Locate the cell with the specified text and output its (x, y) center coordinate. 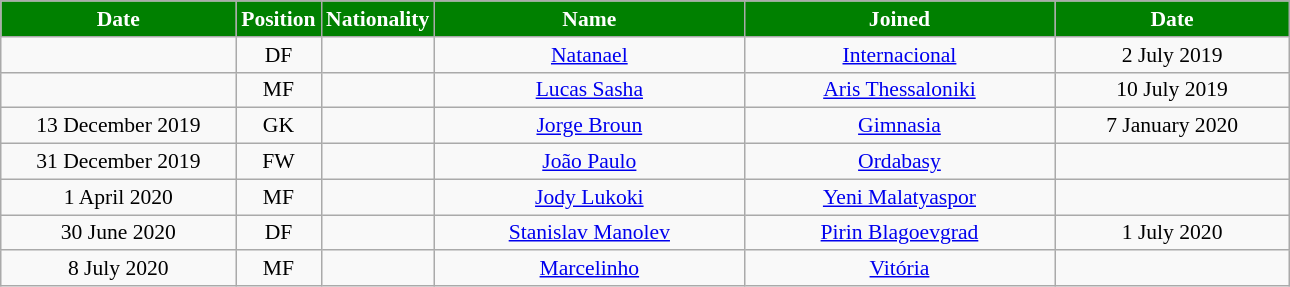
Jody Lukoki (589, 197)
João Paulo (589, 162)
Joined (899, 19)
1 July 2020 (1172, 233)
Pirin Blagoevgrad (899, 233)
Marcelinho (589, 269)
Position (278, 19)
FW (278, 162)
2 July 2019 (1172, 55)
Aris Thessaloniki (899, 90)
Stanislav Manolev (589, 233)
Name (589, 19)
1 April 2020 (118, 197)
GK (278, 126)
13 December 2019 (118, 126)
Gimnasia (899, 126)
Jorge Broun (589, 126)
Yeni Malatyaspor (899, 197)
Natanael (589, 55)
10 July 2019 (1172, 90)
Vitória (899, 269)
31 December 2019 (118, 162)
Ordabasy (899, 162)
8 July 2020 (118, 269)
30 June 2020 (118, 233)
Nationality (378, 19)
Lucas Sasha (589, 90)
Internacional (899, 55)
7 January 2020 (1172, 126)
